From the cell containing the given text, extract its center point as [X, Y] coordinate. 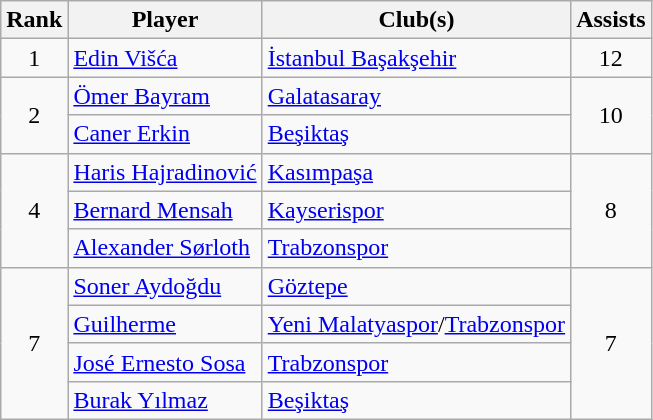
Guilherme [165, 324]
Bernard Mensah [165, 210]
İstanbul Başakşehir [416, 58]
Ömer Bayram [165, 96]
Edin Višća [165, 58]
Kayserispor [416, 210]
Burak Yılmaz [165, 400]
Assists [611, 20]
10 [611, 115]
Player [165, 20]
Alexander Sørloth [165, 248]
Haris Hajradinović [165, 172]
8 [611, 210]
Yeni Malatyaspor/Trabzonspor [416, 324]
4 [34, 210]
José Ernesto Sosa [165, 362]
Soner Aydoğdu [165, 286]
Rank [34, 20]
Caner Erkin [165, 134]
12 [611, 58]
Club(s) [416, 20]
2 [34, 115]
Kasımpaşa [416, 172]
Galatasaray [416, 96]
Göztepe [416, 286]
1 [34, 58]
